Pinpoint the cell where the given text exists, returning its (x, y) midpoint coordinate. 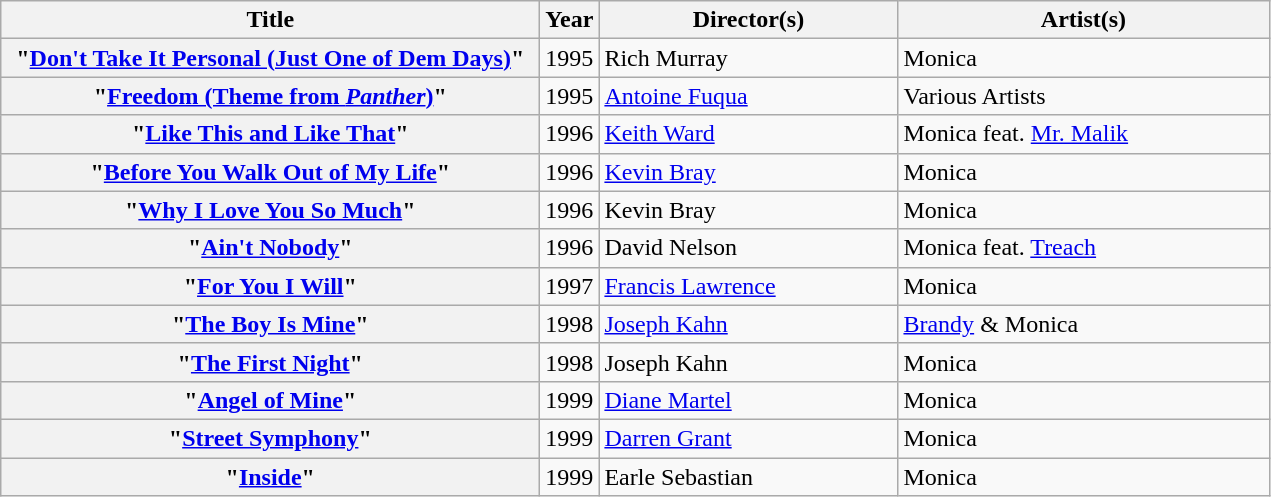
Director(s) (748, 20)
David Nelson (748, 248)
Rich Murray (748, 58)
Year (570, 20)
"Freedom (Theme from Panther)" (270, 96)
Diane Martel (748, 400)
Francis Lawrence (748, 286)
"Don't Take It Personal (Just One of Dem Days)" (270, 58)
"Why I Love You So Much" (270, 210)
Keith Ward (748, 134)
"Before You Walk Out of My Life" (270, 172)
1997 (570, 286)
"For You I Will" (270, 286)
Artist(s) (1084, 20)
"Angel of Mine" (270, 400)
Darren Grant (748, 438)
Antoine Fuqua (748, 96)
Monica feat. Treach (1084, 248)
"Ain't Nobody" (270, 248)
"Inside" (270, 477)
"Street Symphony" (270, 438)
"The First Night" (270, 362)
Title (270, 20)
Brandy & Monica (1084, 324)
"The Boy Is Mine" (270, 324)
Earle Sebastian (748, 477)
"Like This and Like That" (270, 134)
Monica feat. Mr. Malik (1084, 134)
Various Artists (1084, 96)
